Capture the cell that displays the provided text and extract its (X, Y) central coordinate. 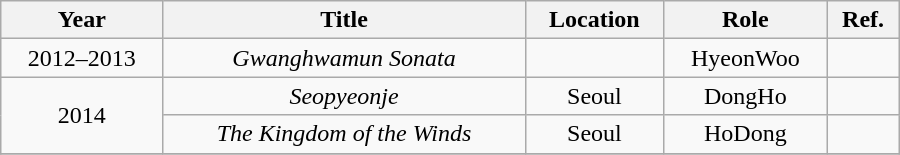
Role (746, 20)
Location (594, 20)
HyeonWoo (746, 58)
Ref. (863, 20)
The Kingdom of the Winds (344, 134)
Gwanghwamun Sonata (344, 58)
DongHo (746, 96)
Title (344, 20)
Year (82, 20)
2014 (82, 115)
2012–2013 (82, 58)
Seopyeonje (344, 96)
HoDong (746, 134)
